Extract the [X, Y] coordinate from the center of the cell holding the provided text.  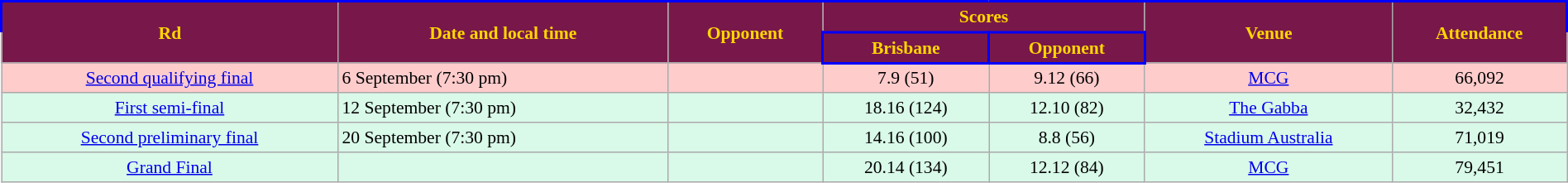
Stadium Australia [1269, 137]
12.12 (84) [1067, 167]
Rd [170, 32]
7.9 (51) [906, 78]
18.16 (124) [906, 108]
9.12 (66) [1067, 78]
79,451 [1480, 167]
Scores [984, 17]
Second preliminary final [170, 137]
20 September (7:30 pm) [503, 137]
The Gabba [1269, 108]
Attendance [1480, 32]
14.16 (100) [906, 137]
20.14 (134) [906, 167]
Venue [1269, 32]
71,019 [1480, 137]
Grand Final [170, 167]
Date and local time [503, 32]
Brisbane [906, 48]
12 September (7:30 pm) [503, 108]
First semi-final [170, 108]
66,092 [1480, 78]
32,432 [1480, 108]
6 September (7:30 pm) [503, 78]
12.10 (82) [1067, 108]
Second qualifying final [170, 78]
8.8 (56) [1067, 137]
